Detect which cell encompasses the target text, then output its [X, Y] center coordinate. 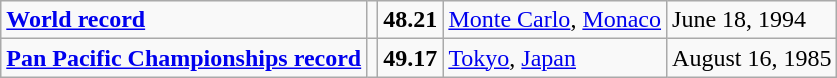
48.21 [410, 20]
World record [184, 20]
Monte Carlo, Monaco [555, 20]
August 16, 1985 [752, 58]
Tokyo, Japan [555, 58]
49.17 [410, 58]
June 18, 1994 [752, 20]
Pan Pacific Championships record [184, 58]
